For the text-containing cell, return its midpoint in (x, y) coordinate format. 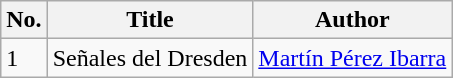
Señales del Dresden (150, 58)
Title (150, 20)
Martín Pérez Ibarra (352, 58)
Author (352, 20)
1 (24, 58)
No. (24, 20)
